Provide the (X, Y) coordinate of the cell's center where the given text is located.  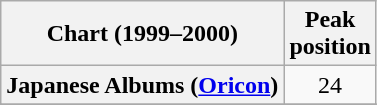
Chart (1999–2000) (142, 34)
Japanese Albums (Oricon) (142, 85)
Peakposition (330, 34)
24 (330, 85)
